Output the (x, y) coordinate of the center of the cell containing the given text.  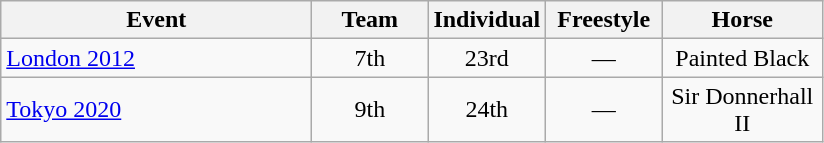
Individual (487, 20)
Event (156, 20)
7th (370, 58)
Freestyle (604, 20)
Team (370, 20)
London 2012 (156, 58)
9th (370, 110)
Sir Donnerhall II (742, 110)
23rd (487, 58)
Painted Black (742, 58)
24th (487, 110)
Horse (742, 20)
Tokyo 2020 (156, 110)
